Find where the given text appears and provide that cell's center as (X, Y) coordinate. 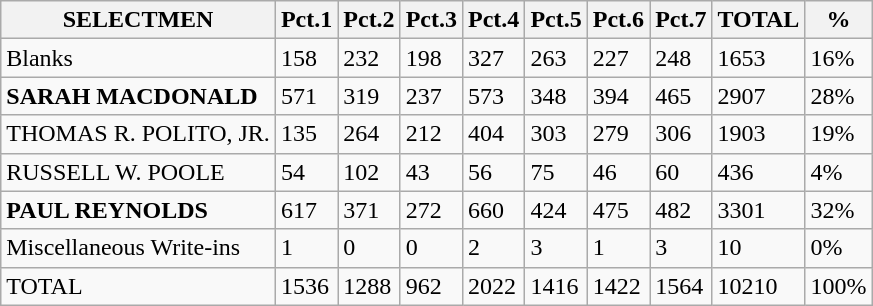
327 (494, 58)
19% (838, 134)
10210 (758, 286)
394 (618, 96)
2 (494, 248)
573 (494, 96)
135 (306, 134)
424 (556, 210)
263 (556, 58)
232 (369, 58)
617 (306, 210)
1653 (758, 58)
75 (556, 172)
1564 (681, 286)
198 (431, 58)
Pct.1 (306, 20)
482 (681, 210)
4% (838, 172)
102 (369, 172)
Pct.3 (431, 20)
248 (681, 58)
Pct.6 (618, 20)
571 (306, 96)
436 (758, 172)
Pct.7 (681, 20)
465 (681, 96)
46 (618, 172)
32% (838, 210)
264 (369, 134)
10 (758, 248)
THOMAS R. POLITO, JR. (138, 134)
279 (618, 134)
SELECTMEN (138, 20)
2022 (494, 286)
PAUL REYNOLDS (138, 210)
237 (431, 96)
1903 (758, 134)
158 (306, 58)
227 (618, 58)
Miscellaneous Write-ins (138, 248)
54 (306, 172)
16% (838, 58)
Pct.4 (494, 20)
% (838, 20)
1288 (369, 286)
371 (369, 210)
475 (618, 210)
404 (494, 134)
100% (838, 286)
660 (494, 210)
272 (431, 210)
RUSSELL W. POOLE (138, 172)
28% (838, 96)
1422 (618, 286)
303 (556, 134)
2907 (758, 96)
0% (838, 248)
962 (431, 286)
43 (431, 172)
306 (681, 134)
3301 (758, 210)
1416 (556, 286)
Pct.2 (369, 20)
60 (681, 172)
Pct.5 (556, 20)
212 (431, 134)
319 (369, 96)
56 (494, 172)
SARAH MACDONALD (138, 96)
Blanks (138, 58)
348 (556, 96)
1536 (306, 286)
